Determine the [X, Y] coordinate at the center of the cell enclosing the given text.  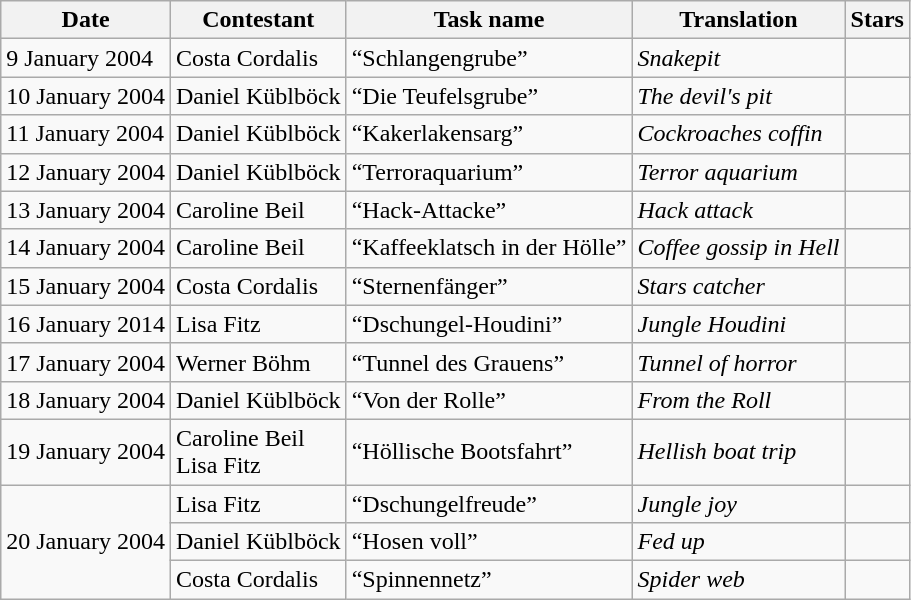
“Schlangengrube” [489, 58]
“Kakerlakensarg” [489, 134]
Task name [489, 20]
13 January 2004 [86, 210]
“Die Teufelsgrube” [489, 96]
10 January 2004 [86, 96]
“Tunnel des Grauens” [489, 362]
Werner Böhm [258, 362]
9 January 2004 [86, 58]
Coffee gossip in Hell [738, 248]
“Terroraquarium” [489, 172]
17 January 2004 [86, 362]
16 January 2014 [86, 324]
“Von der Rolle” [489, 400]
“Hack-Attacke” [489, 210]
“Hosen voll” [489, 542]
14 January 2004 [86, 248]
Tunnel of horror [738, 362]
Stars catcher [738, 286]
“Dschungelfreude” [489, 503]
Contestant [258, 20]
“Kaffeeklatsch in der Hölle” [489, 248]
18 January 2004 [86, 400]
Terror aquarium [738, 172]
15 January 2004 [86, 286]
11 January 2004 [86, 134]
Translation [738, 20]
Spider web [738, 580]
The devil's pit [738, 96]
19 January 2004 [86, 452]
“Höllische Bootsfahrt” [489, 452]
Stars [877, 20]
Caroline BeilLisa Fitz [258, 452]
Date [86, 20]
Hellish boat trip [738, 452]
Jungle joy [738, 503]
Hack attack [738, 210]
“Dschungel-Houdini” [489, 324]
From the Roll [738, 400]
“Spinnennetz” [489, 580]
12 January 2004 [86, 172]
“Sternenfänger” [489, 286]
Jungle Houdini [738, 324]
Cockroaches coffin [738, 134]
20 January 2004 [86, 541]
Fed up [738, 542]
Snakepit [738, 58]
